Capture the cell that displays the provided text and extract its (x, y) central coordinate. 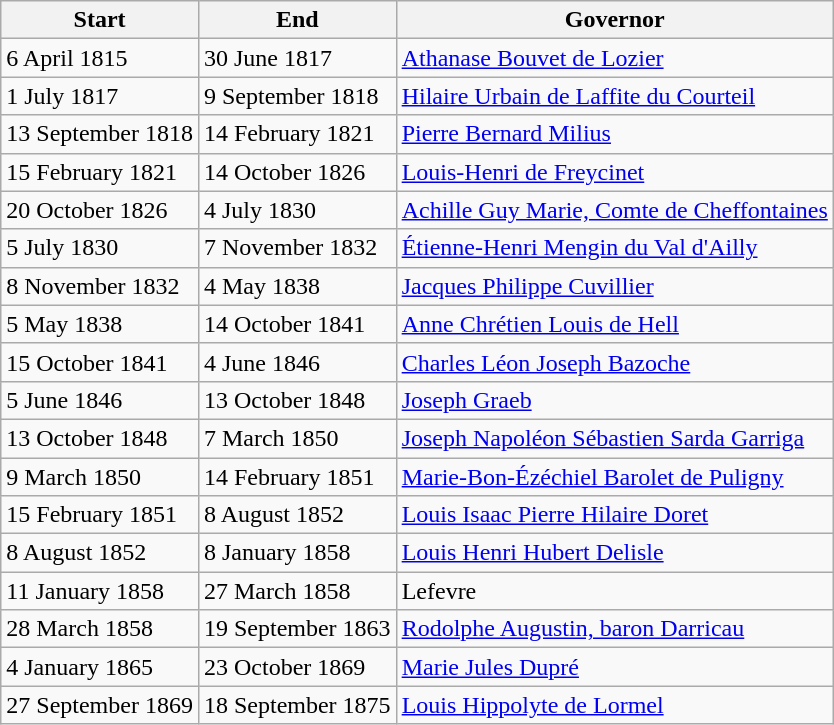
Achille Guy Marie, Comte de Cheffontaines (614, 210)
27 September 1869 (100, 705)
19 September 1863 (297, 629)
End (297, 20)
4 July 1830 (297, 210)
Joseph Graeb (614, 400)
Joseph Napoléon Sébastien Sarda Garriga (614, 438)
9 March 1850 (100, 477)
Charles Léon Joseph Bazoche (614, 362)
Louis-Henri de Freycinet (614, 172)
18 September 1875 (297, 705)
Lefevre (614, 591)
Louis Hippolyte de Lormel (614, 705)
14 February 1851 (297, 477)
Étienne-Henri Mengin du Val d'Ailly (614, 248)
5 May 1838 (100, 324)
Marie-Bon-Ézéchiel Barolet de Puligny (614, 477)
13 September 1818 (100, 134)
7 March 1850 (297, 438)
4 June 1846 (297, 362)
9 September 1818 (297, 96)
Hilaire Urbain de Laffite du Courteil (614, 96)
15 February 1821 (100, 172)
20 October 1826 (100, 210)
1 July 1817 (100, 96)
28 March 1858 (100, 629)
Anne Chrétien Louis de Hell (614, 324)
30 June 1817 (297, 58)
14 February 1821 (297, 134)
23 October 1869 (297, 667)
Athanase Bouvet de Lozier (614, 58)
14 October 1826 (297, 172)
15 February 1851 (100, 515)
Jacques Philippe Cuvillier (614, 286)
7 November 1832 (297, 248)
5 June 1846 (100, 400)
Rodolphe Augustin, baron Darricau (614, 629)
Louis Henri Hubert Delisle (614, 553)
Marie Jules Dupré (614, 667)
15 October 1841 (100, 362)
Pierre Bernard Milius (614, 134)
Governor (614, 20)
27 March 1858 (297, 591)
4 January 1865 (100, 667)
Start (100, 20)
11 January 1858 (100, 591)
6 April 1815 (100, 58)
8 January 1858 (297, 553)
4 May 1838 (297, 286)
8 November 1832 (100, 286)
5 July 1830 (100, 248)
Louis Isaac Pierre Hilaire Doret (614, 515)
14 October 1841 (297, 324)
